Provide the (x, y) coordinate of the cell's center where the given text is located.  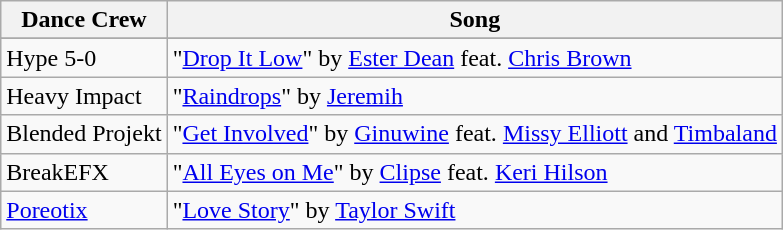
Hype 5-0 (84, 58)
"All Eyes on Me" by Clipse feat. Keri Hilson (474, 172)
Dance Crew (84, 20)
Song (474, 20)
"Raindrops" by Jeremih (474, 96)
"Love Story" by Taylor Swift (474, 210)
"Drop It Low" by Ester Dean feat. Chris Brown (474, 58)
Poreotix (84, 210)
Heavy Impact (84, 96)
Blended Projekt (84, 134)
"Get Involved" by Ginuwine feat. Missy Elliott and Timbaland (474, 134)
BreakEFX (84, 172)
